Search for the cell housing the specified text and yield its (X, Y) center coordinate. 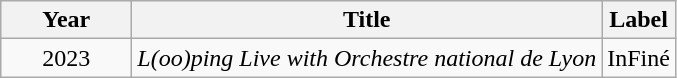
Title (367, 20)
Year (66, 20)
L(oo)ping Live with Orchestre national de Lyon (367, 58)
Label (639, 20)
InFiné (639, 58)
2023 (66, 58)
